Extract the (X, Y) coordinate from the center of the cell holding the provided text.  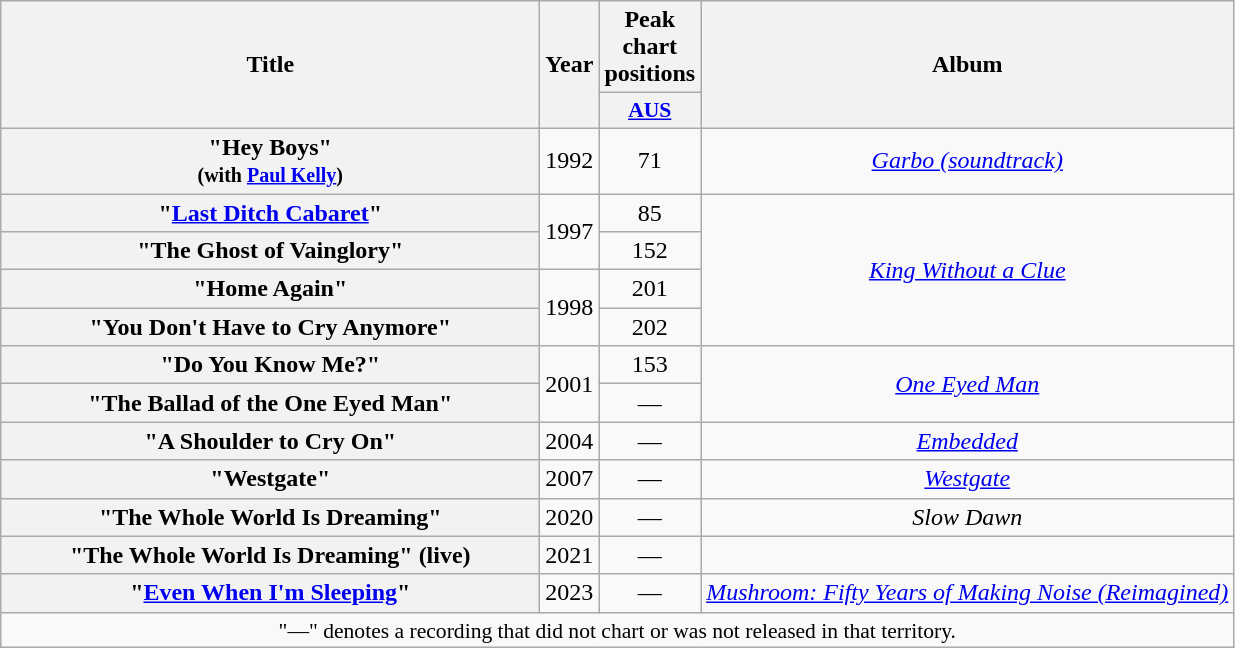
Year (570, 65)
"The Ballad of the One Eyed Man" (270, 403)
1992 (570, 160)
Album (968, 65)
AUS (650, 111)
One Eyed Man (968, 384)
2021 (570, 555)
1997 (570, 232)
1998 (570, 308)
2007 (570, 479)
Title (270, 65)
202 (650, 327)
153 (650, 365)
"A Shoulder to Cry On" (270, 441)
152 (650, 251)
"You Don't Have to Cry Anymore" (270, 327)
"Westgate" (270, 479)
"—" denotes a recording that did not chart or was not released in that territory. (618, 630)
"The Ghost of Vainglory" (270, 251)
"Do You Know Me?" (270, 365)
2004 (570, 441)
Mushroom: Fifty Years of Making Noise (Reimagined) (968, 593)
Peak chart positions (650, 47)
King Without a Clue (968, 270)
"Last Ditch Cabaret" (270, 213)
"The Whole World Is Dreaming" (270, 517)
"The Whole World Is Dreaming" (live) (270, 555)
2001 (570, 384)
Garbo (soundtrack) (968, 160)
2020 (570, 517)
"Home Again" (270, 289)
201 (650, 289)
71 (650, 160)
Westgate (968, 479)
85 (650, 213)
Embedded (968, 441)
2023 (570, 593)
Slow Dawn (968, 517)
"Hey Boys" (with Paul Kelly) (270, 160)
"Even When I'm Sleeping" (270, 593)
